Locate the cell with the specified text and output its (X, Y) center coordinate. 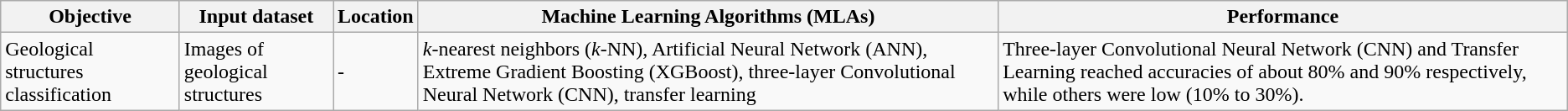
Location (376, 17)
Input dataset (256, 17)
Geological structures classification (90, 71)
Images of geological structures (256, 71)
Performance (1283, 17)
Machine Learning Algorithms (MLAs) (708, 17)
- (376, 71)
Objective (90, 17)
